Extract the [X, Y] coordinate from the center of the cell holding the provided text.  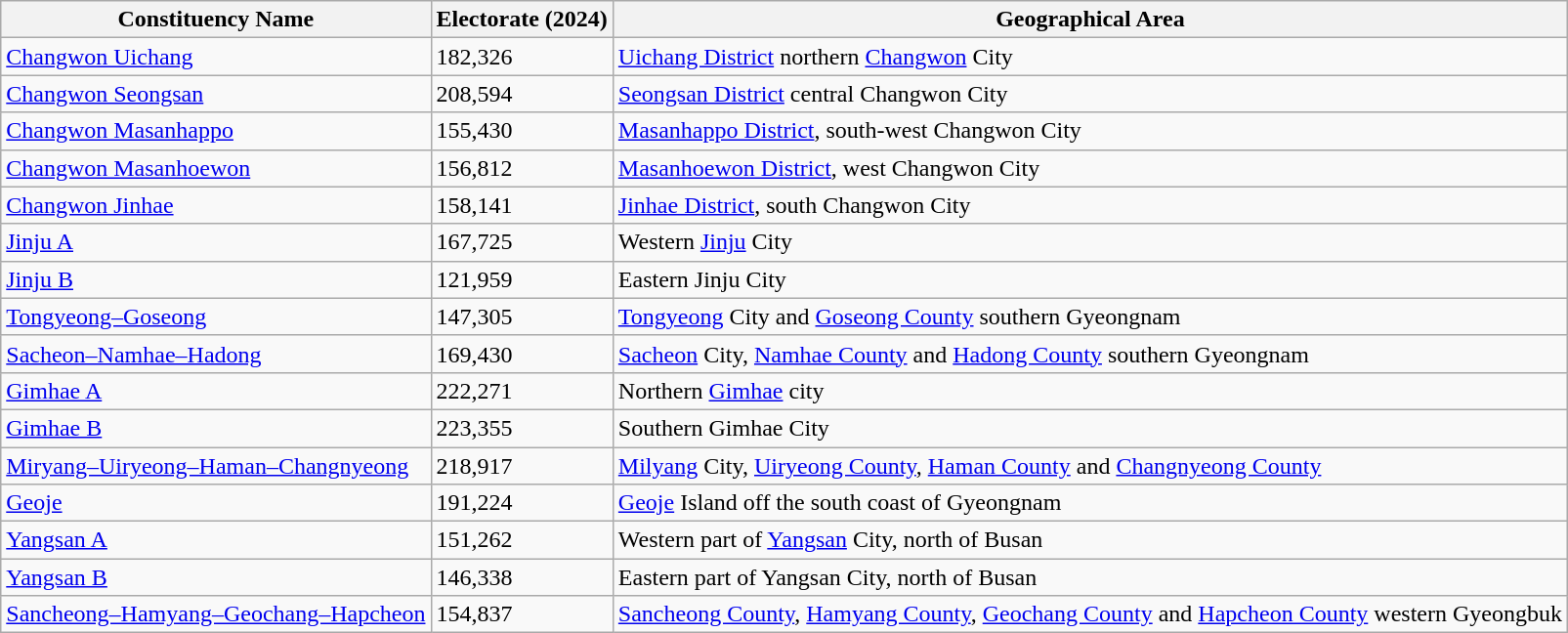
Sancheong–Hamyang–Geochang–Hapcheon [216, 614]
Electorate (2024) [522, 20]
Geoje Island off the south coast of Gyeongnam [1090, 503]
156,812 [522, 168]
Yangsan B [216, 577]
Yangsan A [216, 540]
169,430 [522, 354]
158,141 [522, 205]
Masanhoewon District, west Changwon City [1090, 168]
Sancheong County, Hamyang County, Geochang County and Hapcheon County western Gyeongbuk [1090, 614]
Sacheon City, Namhae County and Hadong County southern Gyeongnam [1090, 354]
Southern Gimhae City [1090, 428]
154,837 [522, 614]
Milyang City, Uiryeong County, Haman County and Changnyeong County [1090, 466]
Northern Gimhae city [1090, 391]
182,326 [522, 57]
Jinhae District, south Changwon City [1090, 205]
Changwon Jinhae [216, 205]
Eastern part of Yangsan City, north of Busan [1090, 577]
Changwon Uichang [216, 57]
Changwon Seongsan [216, 94]
223,355 [522, 428]
Tongyeong City and Goseong County southern Gyeongnam [1090, 316]
Uichang District northern Changwon City [1090, 57]
Sacheon–Namhae–Hadong [216, 354]
Gimhae B [216, 428]
222,271 [522, 391]
Geographical Area [1090, 20]
155,430 [522, 131]
Miryang–Uiryeong–Haman–Changnyeong [216, 466]
191,224 [522, 503]
208,594 [522, 94]
Western Jinju City [1090, 242]
146,338 [522, 577]
Tongyeong–Goseong [216, 316]
Geoje [216, 503]
Seongsan District central Changwon City [1090, 94]
218,917 [522, 466]
151,262 [522, 540]
Masanhappo District, south-west Changwon City [1090, 131]
Constituency Name [216, 20]
Jinju B [216, 279]
121,959 [522, 279]
167,725 [522, 242]
Changwon Masanhoewon [216, 168]
147,305 [522, 316]
Gimhae A [216, 391]
Changwon Masanhappo [216, 131]
Jinju A [216, 242]
Western part of Yangsan City, north of Busan [1090, 540]
Eastern Jinju City [1090, 279]
